Identify which cell holds the provided text, then report its [X, Y] central coordinate. 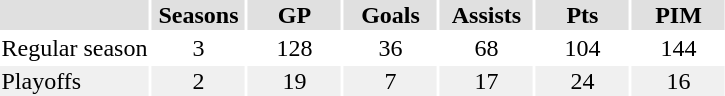
GP [294, 15]
24 [582, 81]
Playoffs [74, 81]
17 [486, 81]
PIM [678, 15]
144 [678, 48]
Regular season [74, 48]
104 [582, 48]
Goals [390, 15]
7 [390, 81]
Pts [582, 15]
36 [390, 48]
Assists [486, 15]
68 [486, 48]
128 [294, 48]
Seasons [198, 15]
2 [198, 81]
3 [198, 48]
19 [294, 81]
16 [678, 81]
